Find where the given text appears and provide that cell's center as [X, Y] coordinate. 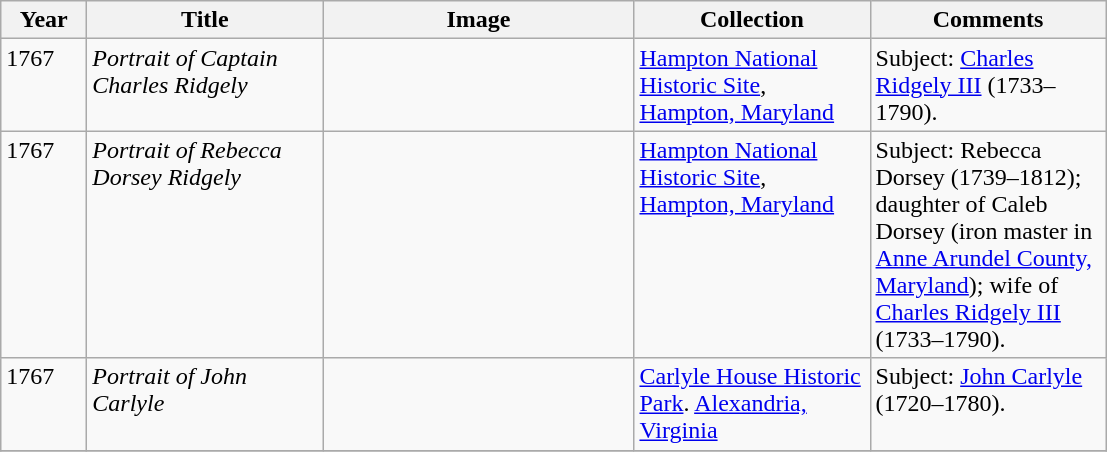
Year [44, 20]
Portrait of Rebecca Dorsey Ridgely [205, 244]
Subject: Charles Ridgely III (1733–1790). [988, 85]
Portrait of John Carlyle [205, 404]
Portrait of Captain Charles Ridgely [205, 85]
Subject: John Carlyle (1720–1780). [988, 404]
Comments [988, 20]
Title [205, 20]
Carlyle House Historic Park. Alexandria, Virginia [752, 404]
Image [478, 20]
Collection [752, 20]
